Output the (x, y) coordinate of the center of the cell containing the given text.  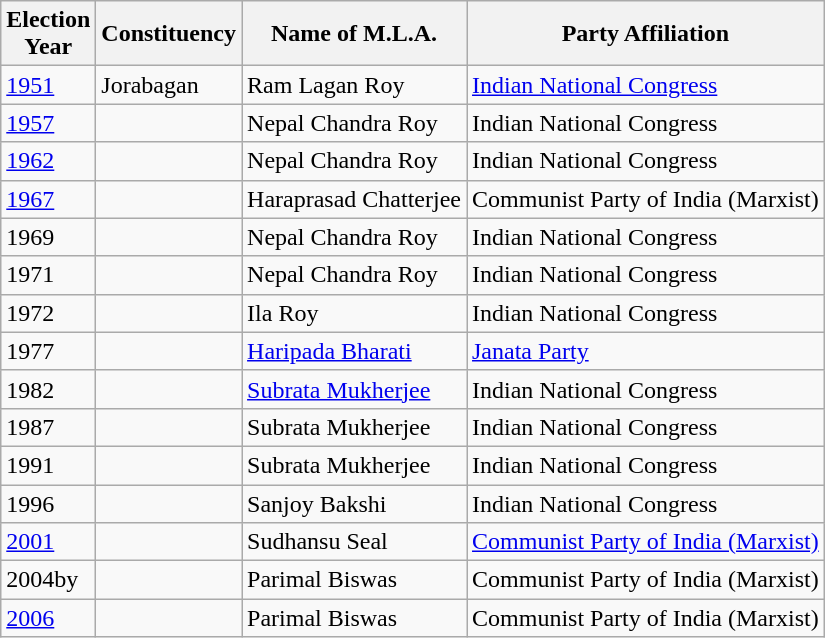
1977 (48, 351)
1962 (48, 161)
Jorabagan (169, 85)
2004by (48, 580)
Sudhansu Seal (354, 542)
Ila Roy (354, 313)
1951 (48, 85)
Constituency (169, 34)
1982 (48, 389)
Party Affiliation (645, 34)
1991 (48, 465)
Sanjoy Bakshi (354, 503)
Janata Party (645, 351)
1996 (48, 503)
1972 (48, 313)
2001 (48, 542)
1969 (48, 237)
1957 (48, 123)
2006 (48, 618)
Election Year (48, 34)
1987 (48, 427)
Ram Lagan Roy (354, 85)
1971 (48, 275)
Haraprasad Chatterjee (354, 199)
Haripada Bharati (354, 351)
Name of M.L.A. (354, 34)
1967 (48, 199)
